Search for the cell housing the specified text and yield its (x, y) center coordinate. 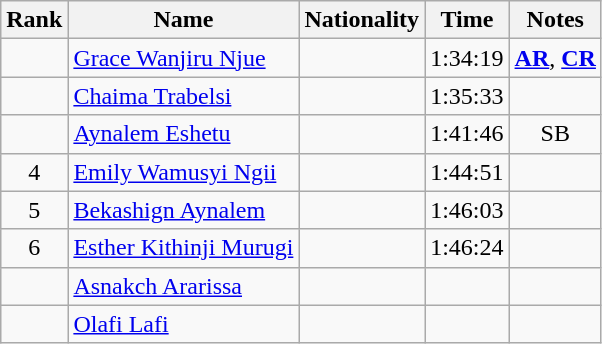
Nationality (362, 20)
Rank (34, 20)
Grace Wanjiru Njue (184, 58)
1:44:51 (467, 172)
SB (555, 134)
Bekashign Aynalem (184, 210)
Chaima Trabelsi (184, 96)
4 (34, 172)
Esther Kithinji Murugi (184, 248)
Emily Wamusyi Ngii (184, 172)
Notes (555, 20)
1:46:03 (467, 210)
1:41:46 (467, 134)
1:35:33 (467, 96)
AR, CR (555, 58)
Olafi Lafi (184, 324)
6 (34, 248)
Asnakch Ararissa (184, 286)
1:46:24 (467, 248)
5 (34, 210)
1:34:19 (467, 58)
Time (467, 20)
Aynalem Eshetu (184, 134)
Name (184, 20)
